Return the (X, Y) coordinate for the center point of the cell that contains the specified text.  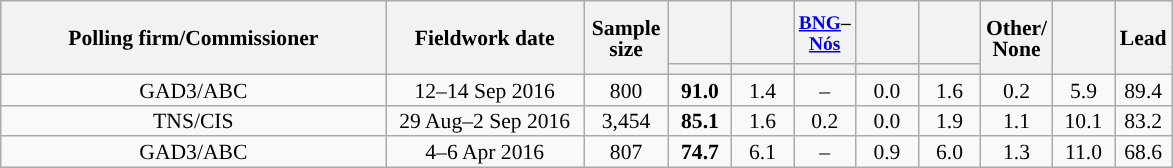
74.7 (700, 152)
BNG–Nós (825, 32)
Other/None (1016, 38)
Lead (1144, 38)
Sample size (626, 38)
1.4 (762, 90)
TNS/CIS (194, 120)
6.0 (950, 152)
3,454 (626, 120)
5.9 (1084, 90)
1.1 (1016, 120)
6.1 (762, 152)
12–14 Sep 2016 (485, 90)
0.9 (888, 152)
800 (626, 90)
Polling firm/Commissioner (194, 38)
10.1 (1084, 120)
68.6 (1144, 152)
Fieldwork date (485, 38)
91.0 (700, 90)
1.3 (1016, 152)
83.2 (1144, 120)
1.9 (950, 120)
29 Aug–2 Sep 2016 (485, 120)
11.0 (1084, 152)
4–6 Apr 2016 (485, 152)
85.1 (700, 120)
89.4 (1144, 90)
807 (626, 152)
